For the text-containing cell, return its midpoint in (X, Y) coordinate format. 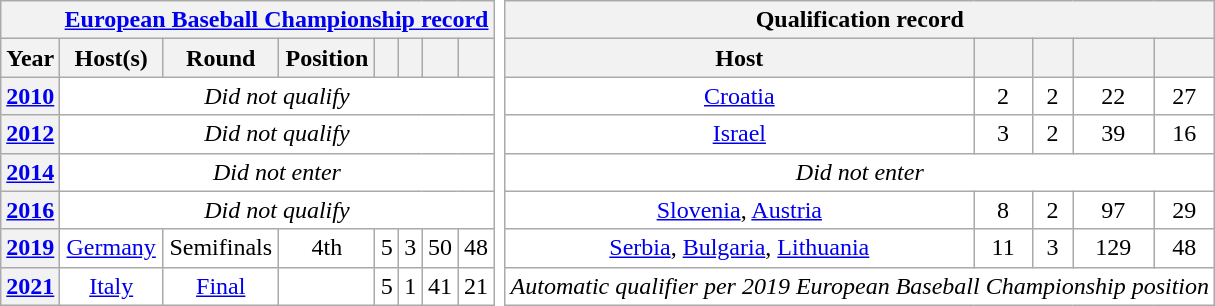
16 (1184, 134)
2010 (30, 96)
Host(s) (112, 58)
Semifinals (221, 248)
Italy (112, 286)
Croatia (740, 96)
2016 (30, 210)
11 (1004, 248)
1 (411, 286)
Serbia, Bulgaria, Lithuania (740, 248)
4th (327, 248)
2019 (30, 248)
50 (440, 248)
29 (1184, 210)
Year (30, 58)
39 (1112, 134)
21 (476, 286)
22 (1112, 96)
Germany (112, 248)
8 (1004, 210)
Automatic qualifier per 2019 European Baseball Championship position (860, 286)
Qualification record (860, 20)
27 (1184, 96)
Position (327, 58)
Israel (740, 134)
129 (1112, 248)
Host (740, 58)
European Baseball Championship record (277, 20)
Final (221, 286)
2012 (30, 134)
Round (221, 58)
41 (440, 286)
Slovenia, Austria (740, 210)
2021 (30, 286)
97 (1112, 210)
2014 (30, 172)
